Determine the [X, Y] coordinate at the center of the cell enclosing the given text.  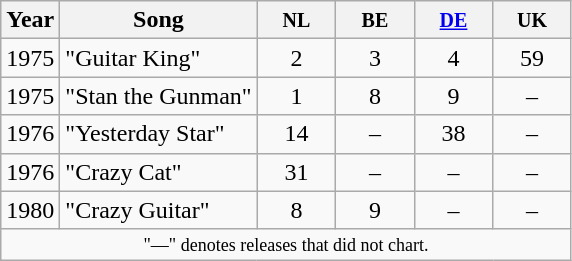
1980 [30, 210]
"—" denotes releases that did not chart. [286, 244]
NL [296, 20]
BE [376, 20]
UK [532, 20]
"Crazy Guitar" [158, 210]
38 [454, 134]
Song [158, 20]
"Guitar King" [158, 58]
DE [454, 20]
3 [376, 58]
59 [532, 58]
"Crazy Cat" [158, 172]
"Stan the Gunman" [158, 96]
"Yesterday Star" [158, 134]
2 [296, 58]
14 [296, 134]
31 [296, 172]
1 [296, 96]
4 [454, 58]
Year [30, 20]
